Detect which cell encompasses the target text, then output its [x, y] center coordinate. 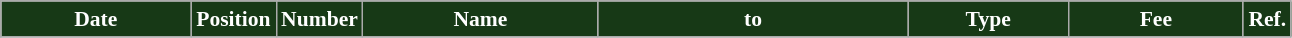
to [753, 19]
Number [320, 19]
Ref. [1267, 19]
Date [96, 19]
Position [234, 19]
Type [988, 19]
Name [480, 19]
Fee [1156, 19]
